Provide the (x, y) coordinate of the cell's center where the given text is located.  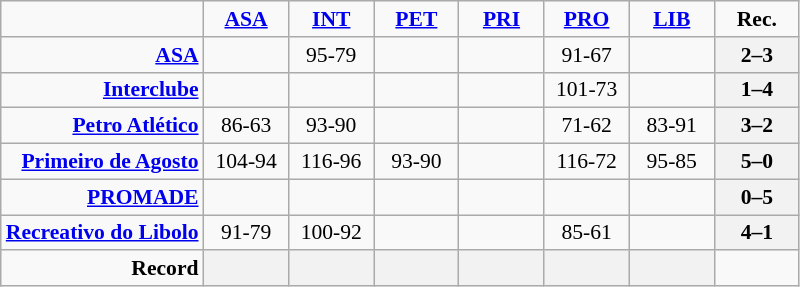
2–3 (756, 55)
101-73 (586, 90)
PRO (586, 19)
Recreativo do Libolo (102, 233)
91-67 (586, 55)
71-62 (586, 126)
PRI (502, 19)
1–4 (756, 90)
Rec. (756, 19)
Interclube (102, 90)
104-94 (246, 162)
4–1 (756, 233)
Primeiro de Agosto (102, 162)
100-92 (332, 233)
0–5 (756, 197)
PROMADE (102, 197)
116-72 (586, 162)
PET (416, 19)
85-61 (586, 233)
95-85 (672, 162)
Record (102, 269)
91-79 (246, 233)
Petro Atlético (102, 126)
3–2 (756, 126)
86-63 (246, 126)
5–0 (756, 162)
LIB (672, 19)
INT (332, 19)
116-96 (332, 162)
83-91 (672, 126)
95-79 (332, 55)
